Identify which cell holds the provided text, then report its (x, y) central coordinate. 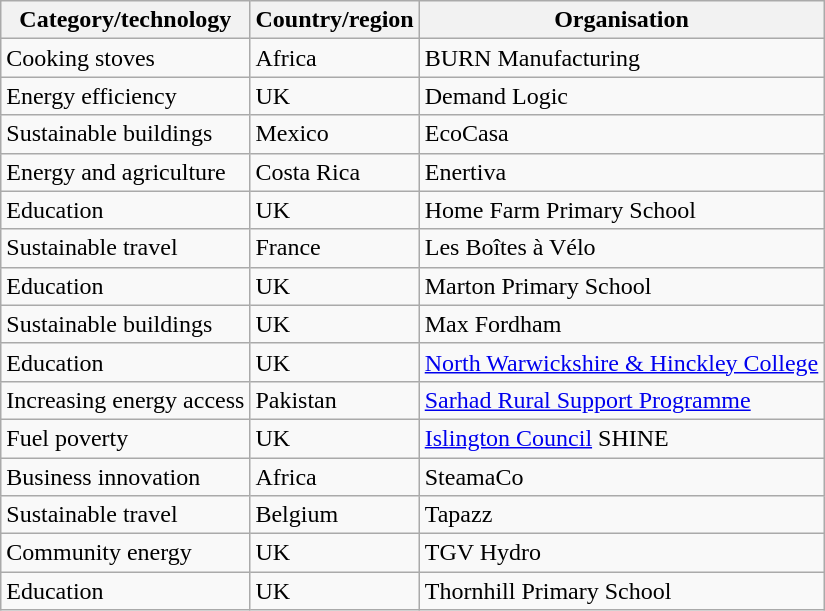
Pakistan (334, 400)
Increasing energy access (126, 400)
SteamaCo (622, 477)
Fuel poverty (126, 438)
Tapazz (622, 515)
Demand Logic (622, 96)
North Warwickshire & Hinckley College (622, 362)
BURN Manufacturing (622, 58)
Belgium (334, 515)
Country/region (334, 20)
Community energy (126, 553)
Enertiva (622, 172)
Mexico (334, 134)
Les Boîtes à Vélo (622, 248)
Thornhill Primary School (622, 591)
Home Farm Primary School (622, 210)
Marton Primary School (622, 286)
Costa Rica (334, 172)
Business innovation (126, 477)
Sarhad Rural Support Programme (622, 400)
Max Fordham (622, 324)
Energy and agriculture (126, 172)
Cooking stoves (126, 58)
France (334, 248)
Category/technology (126, 20)
Islington Council SHINE (622, 438)
Energy efficiency (126, 96)
Organisation (622, 20)
EcoCasa (622, 134)
TGV Hydro (622, 553)
